Find where the given text appears and provide that cell's center as (X, Y) coordinate. 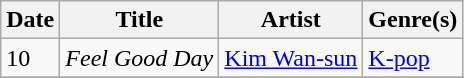
Kim Wan-sun (291, 58)
Artist (291, 20)
Title (140, 20)
K-pop (413, 58)
10 (30, 58)
Date (30, 20)
Genre(s) (413, 20)
Feel Good Day (140, 58)
